Scan for the cell matching the given text and deliver its [x, y] coordinate at center. 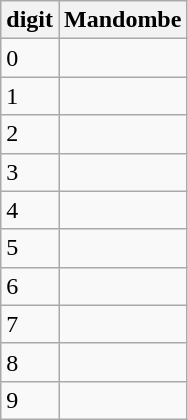
3 [30, 172]
4 [30, 210]
8 [30, 362]
Mandombe [122, 20]
9 [30, 400]
2 [30, 134]
0 [30, 58]
digit [30, 20]
5 [30, 248]
7 [30, 324]
1 [30, 96]
6 [30, 286]
